Identify which cell holds the provided text, then report its [x, y] central coordinate. 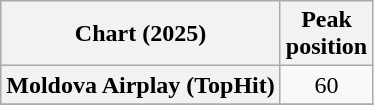
Moldova Airplay (TopHit) [141, 85]
Chart (2025) [141, 34]
60 [326, 85]
Peakposition [326, 34]
